Detect which cell encompasses the target text, then output its [X, Y] center coordinate. 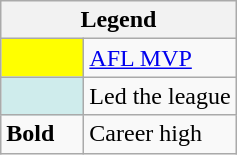
AFL MVP [160, 58]
Led the league [160, 96]
Legend [118, 20]
Career high [160, 134]
Bold [42, 134]
